For the text-containing cell, return its midpoint in [X, Y] coordinate format. 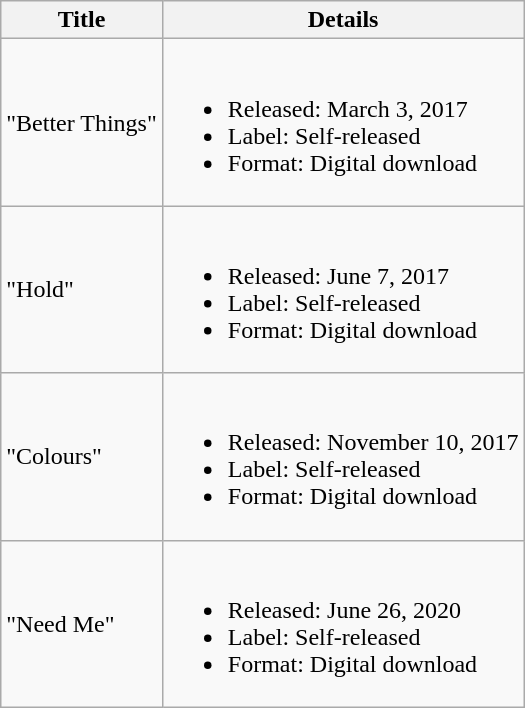
Released: November 10, 2017Label: Self-releasedFormat: Digital download [343, 456]
"Need Me" [82, 624]
Released: June 26, 2020Label: Self-releasedFormat: Digital download [343, 624]
"Hold" [82, 290]
Released: March 3, 2017Label: Self-releasedFormat: Digital download [343, 122]
"Better Things" [82, 122]
Details [343, 20]
Released: June 7, 2017Label: Self-releasedFormat: Digital download [343, 290]
"Colours" [82, 456]
Title [82, 20]
